Extract the [x, y] coordinate from the center of the cell holding the provided text.  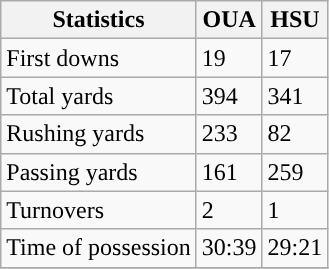
341 [295, 96]
Turnovers [99, 210]
394 [229, 96]
First downs [99, 58]
Time of possession [99, 248]
29:21 [295, 248]
Total yards [99, 96]
17 [295, 58]
19 [229, 58]
233 [229, 134]
82 [295, 134]
1 [295, 210]
Passing yards [99, 172]
30:39 [229, 248]
OUA [229, 20]
161 [229, 172]
Statistics [99, 20]
Rushing yards [99, 134]
259 [295, 172]
HSU [295, 20]
2 [229, 210]
